Output the [X, Y] coordinate of the center of the cell containing the given text.  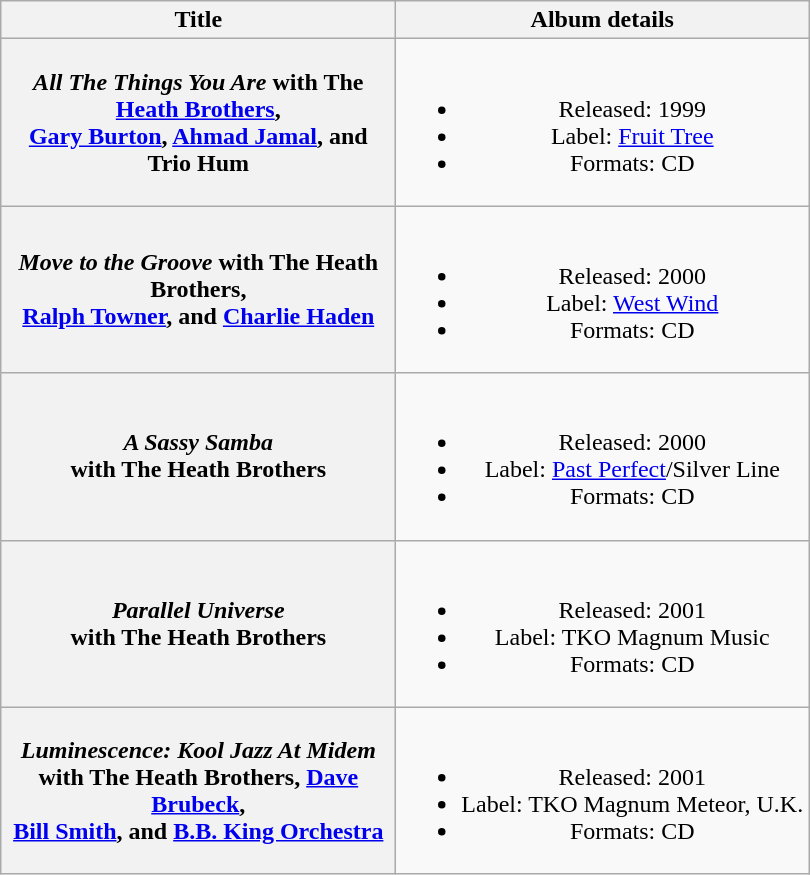
Album details [602, 20]
Parallel Universewith The Heath Brothers [198, 624]
All The Things You Are with The Heath Brothers, Gary Burton, Ahmad Jamal, and Trio Hum [198, 122]
A Sassy Sambawith The Heath Brothers [198, 456]
Released: 2001Label: TKO Magnum Meteor, U.K.Formats: CD [602, 790]
Released: 1999Label: Fruit TreeFormats: CD [602, 122]
Move to the Groove with The Heath Brothers,Ralph Towner, and Charlie Haden [198, 290]
Released: 2000Label: West WindFormats: CD [602, 290]
Released: 2001Label: TKO Magnum MusicFormats: CD [602, 624]
Title [198, 20]
Luminescence: Kool Jazz At Midemwith The Heath Brothers, Dave Brubeck,Bill Smith, and B.B. King Orchestra [198, 790]
Released: 2000Label: Past Perfect/Silver LineFormats: CD [602, 456]
